Pinpoint the cell where the given text exists, returning its (X, Y) midpoint coordinate. 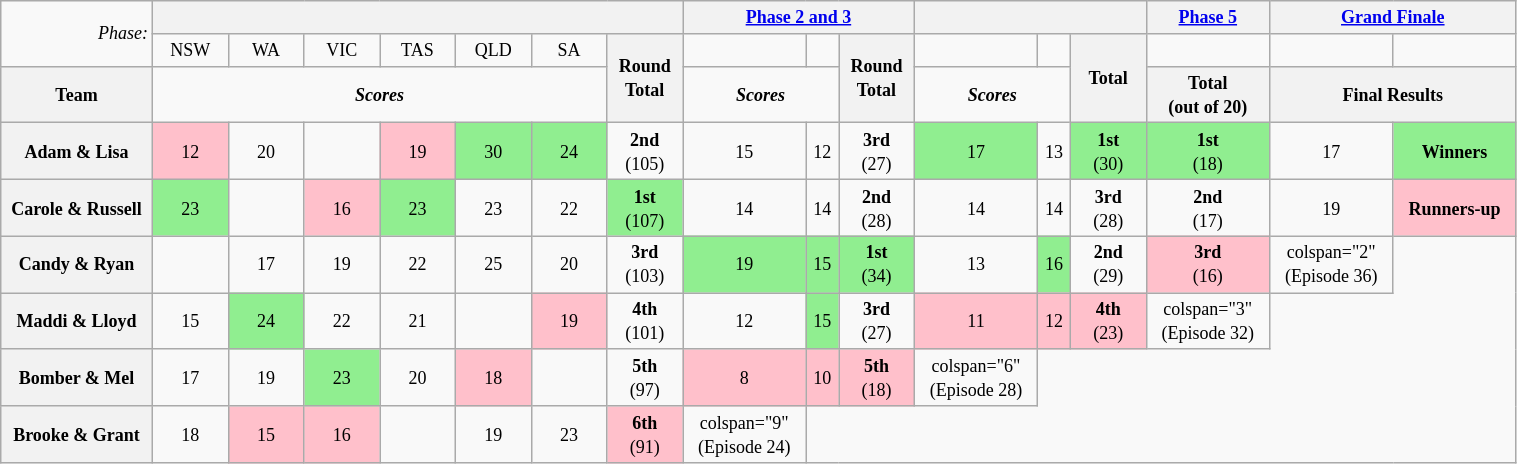
2nd(29) (1108, 264)
colspan="9" (Episode 24) (744, 434)
2nd(105) (645, 152)
1st(30) (1108, 152)
25 (493, 264)
Brooke & Grant (77, 434)
30 (493, 152)
6th(91) (645, 434)
5th(18) (877, 378)
SA (569, 50)
WA (266, 50)
Maddi & Lloyd (77, 322)
Phase 5 (1208, 18)
TAS (418, 50)
4th(23) (1108, 322)
Final Results (1393, 94)
21 (418, 322)
NSW (190, 50)
Bomber & Mel (77, 378)
Phase 2 and 3 (799, 18)
2nd(28) (877, 208)
Phase: (77, 34)
1st(18) (1208, 152)
QLD (493, 50)
4th(101) (645, 322)
Carole & Russell (77, 208)
5th(97) (645, 378)
Team (77, 94)
Total(out of 20) (1208, 94)
Total (1108, 78)
Runners-up (1454, 208)
colspan="3" (Episode 32) (1208, 322)
1st(107) (645, 208)
10 (822, 378)
3rd(103) (645, 264)
3rd(28) (1108, 208)
Adam & Lisa (77, 152)
8 (744, 378)
colspan="2" (Episode 36) (1332, 264)
VIC (342, 50)
1st(34) (877, 264)
Candy & Ryan (77, 264)
Grand Finale (1393, 18)
11 (976, 322)
colspan="6" (Episode 28) (976, 378)
2nd(17) (1208, 208)
Winners (1454, 152)
3rd(16) (1208, 264)
